For the text-containing cell, return its midpoint in (X, Y) coordinate format. 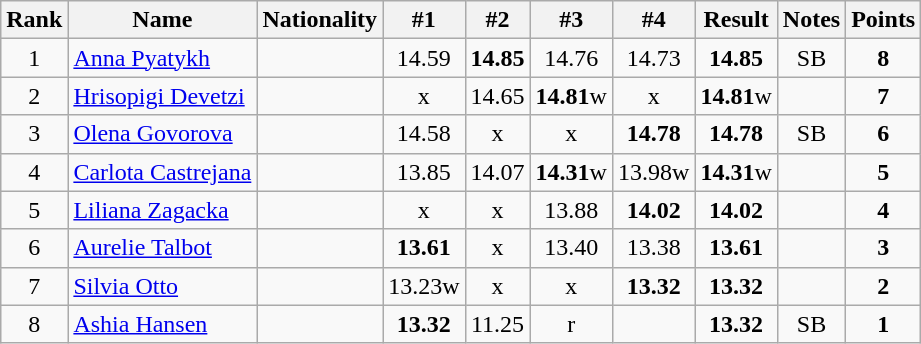
13.98w (653, 172)
Rank (34, 20)
Silvia Otto (162, 286)
Ashia Hansen (162, 324)
14.73 (653, 58)
#4 (653, 20)
#2 (498, 20)
Nationality (320, 20)
Result (736, 20)
14.07 (498, 172)
13.38 (653, 248)
Liliana Zagacka (162, 210)
Name (162, 20)
Hrisopigi Devetzi (162, 96)
11.25 (498, 324)
Anna Pyatykh (162, 58)
14.59 (424, 58)
#1 (424, 20)
r (571, 324)
14.76 (571, 58)
13.23w (424, 286)
Notes (811, 20)
13.85 (424, 172)
14.58 (424, 134)
Olena Govorova (162, 134)
Aurelie Talbot (162, 248)
#3 (571, 20)
Points (884, 20)
14.65 (498, 96)
Carlota Castrejana (162, 172)
13.40 (571, 248)
13.88 (571, 210)
